Capture the cell that displays the provided text and extract its (X, Y) central coordinate. 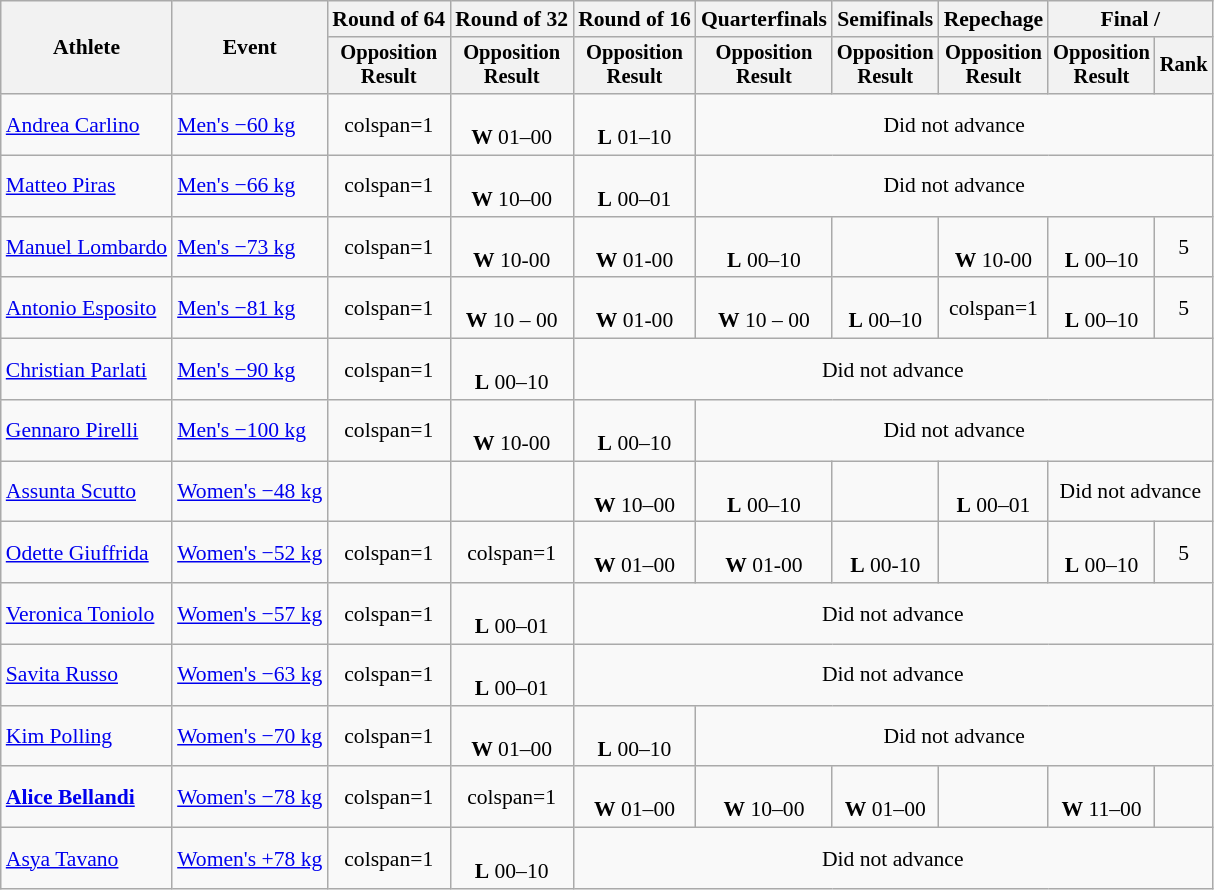
Rank (1184, 66)
L 00-10 (886, 552)
Women's −70 kg (250, 736)
Round of 32 (512, 19)
Asya Tavano (86, 858)
Round of 64 (388, 19)
Men's −73 kg (250, 248)
Men's −100 kg (250, 430)
Athlete (86, 48)
Women's −52 kg (250, 552)
Men's −90 kg (250, 370)
Final / (1130, 19)
Round of 16 (634, 19)
Women's −78 kg (250, 798)
Antonio Esposito (86, 308)
Alice Bellandi (86, 798)
Odette Giuffrida (86, 552)
W 11–00 (1102, 798)
Savita Russo (86, 676)
Women's −48 kg (250, 492)
L 01–10 (634, 124)
Men's −66 kg (250, 186)
Women's +78 kg (250, 858)
Gennaro Pirelli (86, 430)
Repechage (994, 19)
Men's −81 kg (250, 308)
Manuel Lombardo (86, 248)
Andrea Carlino (86, 124)
Veronica Toniolo (86, 614)
Christian Parlati (86, 370)
Event (250, 48)
Semifinals (886, 19)
Assunta Scutto (86, 492)
Quarterfinals (764, 19)
Women's −57 kg (250, 614)
Women's −63 kg (250, 676)
Matteo Piras (86, 186)
Men's −60 kg (250, 124)
Kim Polling (86, 736)
